Scan for the cell matching the given text and deliver its [X, Y] coordinate at center. 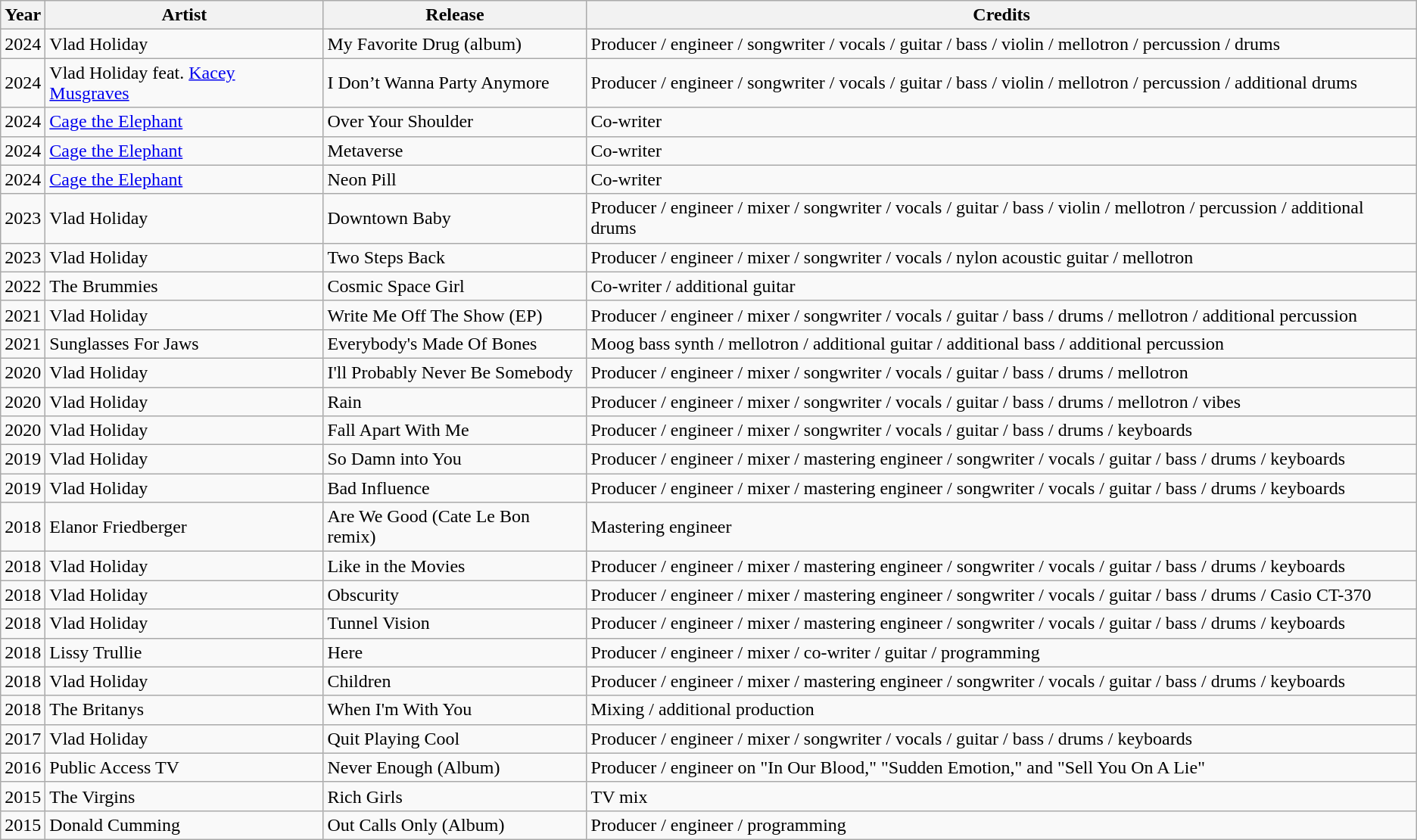
Producer / engineer / mixer / songwriter / vocals / guitar / bass / drums / mellotron [1001, 372]
Mixing / additional production [1001, 710]
Neon Pill [455, 179]
Producer / engineer / mixer / songwriter / vocals / guitar / bass / drums / mellotron / vibes [1001, 402]
Producer / engineer / songwriter / vocals / guitar / bass / violin / mellotron / percussion / additional drums [1001, 83]
Moog bass synth / mellotron / additional guitar / additional bass / additional percussion [1001, 344]
Write Me Off The Show (EP) [455, 315]
Metaverse [455, 151]
Producer / engineer / mixer / mastering engineer / songwriter / vocals / guitar / bass / drums / Casio CT-370 [1001, 595]
Producer / engineer on "In Our Blood," "Sudden Emotion," and "Sell You On A Lie" [1001, 767]
Tunnel Vision [455, 624]
Public Access TV [185, 767]
Mastering engineer [1001, 527]
Elanor Friedberger [185, 527]
Are We Good (Cate Le Bon remix) [455, 527]
Year [23, 15]
Producer / engineer / programming [1001, 825]
Vlad Holiday feat. Kacey Musgraves [185, 83]
Sunglasses For Jaws [185, 344]
Quit Playing Cool [455, 739]
Obscurity [455, 595]
The Britanys [185, 710]
Cosmic Space Girl [455, 286]
2022 [23, 286]
Lissy Trullie [185, 652]
Rich Girls [455, 796]
Release [455, 15]
Everybody's Made Of Bones [455, 344]
Co-writer / additional guitar [1001, 286]
Producer / engineer / mixer / songwriter / vocals / guitar / bass / violin / mellotron / percussion / additional drums [1001, 218]
Credits [1001, 15]
Producer / engineer / mixer / songwriter / vocals / nylon acoustic guitar / mellotron [1001, 257]
Artist [185, 15]
So Damn into You [455, 459]
Children [455, 681]
Producer / engineer / mixer / songwriter / vocals / guitar / bass / drums / mellotron / additional percussion [1001, 315]
Fall Apart With Me [455, 431]
When I'm With You [455, 710]
Donald Cumming [185, 825]
Never Enough (Album) [455, 767]
Producer / engineer / mixer / co-writer / guitar / programming [1001, 652]
2016 [23, 767]
TV mix [1001, 796]
Producer / engineer / songwriter / vocals / guitar / bass / violin / mellotron / percussion / drums [1001, 44]
Bad Influence [455, 488]
Here [455, 652]
Two Steps Back [455, 257]
2017 [23, 739]
Rain [455, 402]
My Favorite Drug (album) [455, 44]
Over Your Shoulder [455, 122]
I'll Probably Never Be Somebody [455, 372]
Like in the Movies [455, 566]
I Don’t Wanna Party Anymore [455, 83]
The Brummies [185, 286]
The Virgins [185, 796]
Downtown Baby [455, 218]
Out Calls Only (Album) [455, 825]
